Search for the cell housing the specified text and yield its [X, Y] center coordinate. 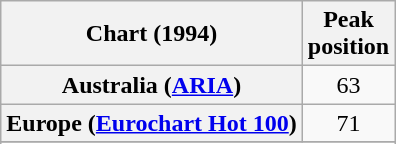
63 [348, 85]
Chart (1994) [152, 34]
Australia (ARIA) [152, 85]
71 [348, 123]
Peakposition [348, 34]
Europe (Eurochart Hot 100) [152, 123]
